Find where the given text appears and provide that cell's center as [X, Y] coordinate. 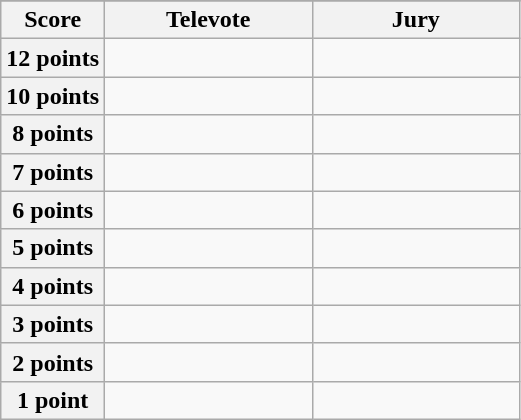
3 points [53, 324]
2 points [53, 362]
8 points [53, 134]
7 points [53, 172]
1 point [53, 400]
12 points [53, 58]
Jury [416, 20]
6 points [53, 210]
10 points [53, 96]
Score [53, 20]
5 points [53, 248]
4 points [53, 286]
Televote [209, 20]
